Locate the cell with the specified text and output its [x, y] center coordinate. 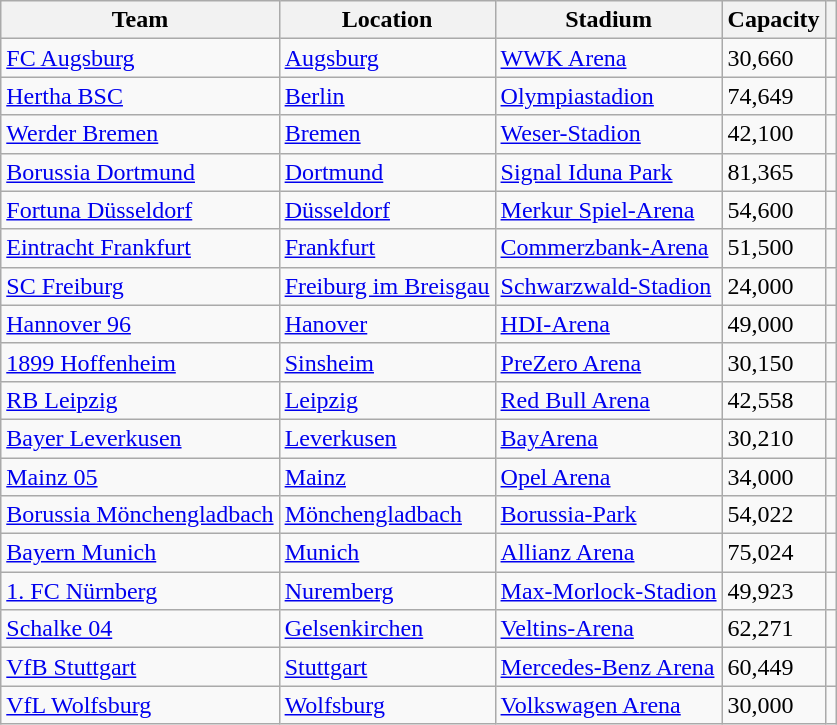
Hannover 96 [140, 324]
RB Leipzig [140, 400]
Bayern Munich [140, 553]
Wolfsburg [387, 705]
Location [387, 20]
Commerzbank-Arena [608, 248]
30,210 [774, 438]
Schwarzwald-Stadion [608, 286]
Berlin [387, 96]
Merkur Spiel-Arena [608, 210]
42,558 [774, 400]
Hertha BSC [140, 96]
1. FC Nürnberg [140, 591]
Opel Arena [608, 477]
30,000 [774, 705]
Nuremberg [387, 591]
Borussia Dortmund [140, 172]
Düsseldorf [387, 210]
49,923 [774, 591]
Leipzig [387, 400]
42,100 [774, 134]
Bayer Leverkusen [140, 438]
24,000 [774, 286]
Mönchengladbach [387, 515]
Olympiastadion [608, 96]
Volkswagen Arena [608, 705]
FC Augsburg [140, 58]
Leverkusen [387, 438]
SC Freiburg [140, 286]
Weser-Stadion [608, 134]
Allianz Arena [608, 553]
Capacity [774, 20]
60,449 [774, 667]
PreZero Arena [608, 362]
62,271 [774, 629]
Mainz 05 [140, 477]
Red Bull Arena [608, 400]
Schalke 04 [140, 629]
Fortuna Düsseldorf [140, 210]
Werder Bremen [140, 134]
51,500 [774, 248]
49,000 [774, 324]
74,649 [774, 96]
Frankfurt [387, 248]
Team [140, 20]
81,365 [774, 172]
Borussia Mönchengladbach [140, 515]
Sinsheim [387, 362]
1899 Hoffenheim [140, 362]
Eintracht Frankfurt [140, 248]
HDI-Arena [608, 324]
Stuttgart [387, 667]
Augsburg [387, 58]
54,022 [774, 515]
75,024 [774, 553]
WWK Arena [608, 58]
34,000 [774, 477]
Borussia-Park [608, 515]
Mainz [387, 477]
Veltins-Arena [608, 629]
VfL Wolfsburg [140, 705]
Signal Iduna Park [608, 172]
Max-Morlock-Stadion [608, 591]
Hanover [387, 324]
Munich [387, 553]
Gelsenkirchen [387, 629]
Dortmund [387, 172]
Mercedes-Benz Arena [608, 667]
BayArena [608, 438]
30,150 [774, 362]
Stadium [608, 20]
54,600 [774, 210]
Bremen [387, 134]
VfB Stuttgart [140, 667]
30,660 [774, 58]
Freiburg im Breisgau [387, 286]
